From the cell containing the given text, extract its center point as [X, Y] coordinate. 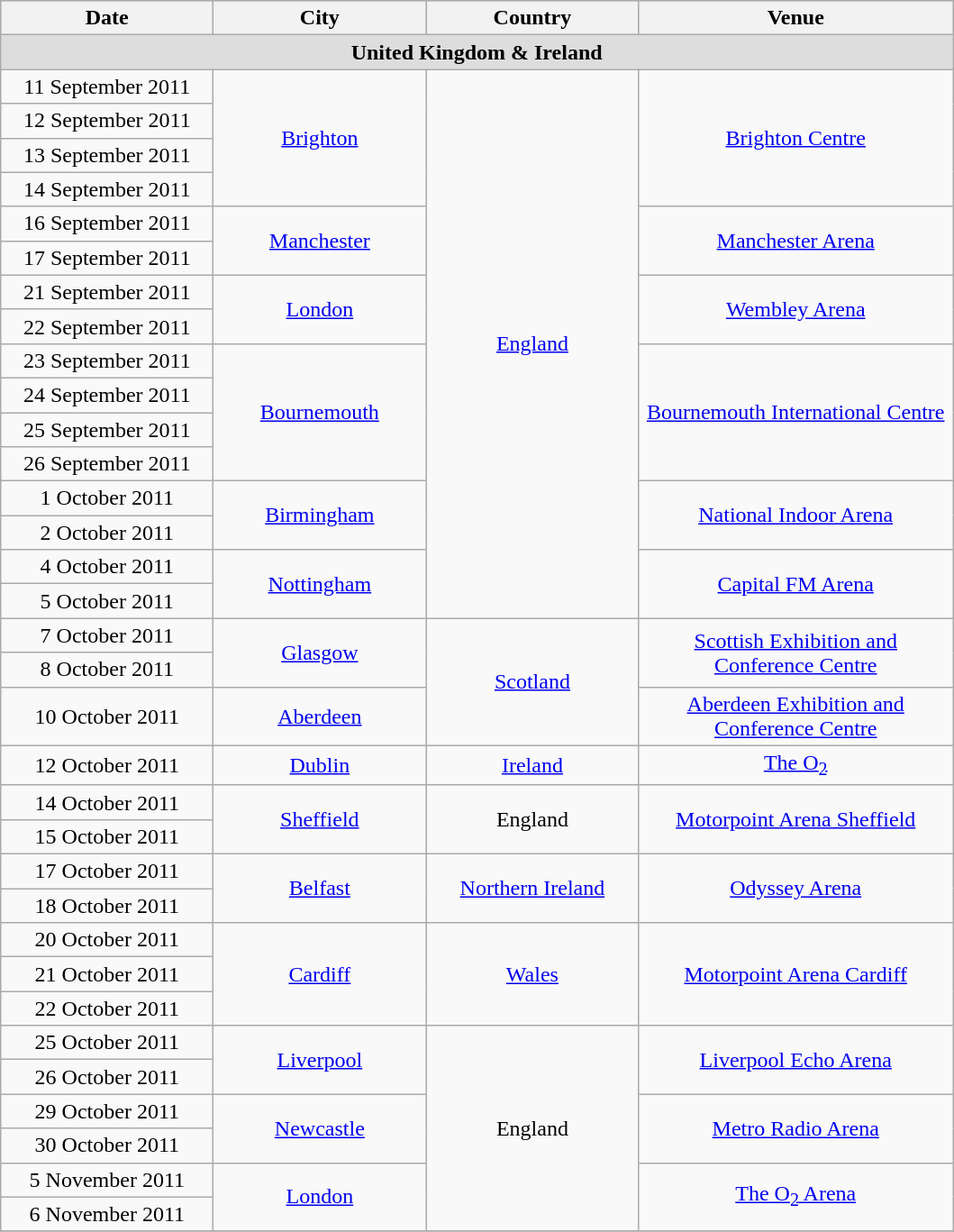
6 November 2011 [107, 1214]
10 October 2011 [107, 716]
Venue [796, 18]
5 November 2011 [107, 1180]
Wembley Arena [796, 309]
Bournemouth [320, 412]
13 September 2011 [107, 155]
Liverpool Echo Arena [796, 1060]
Aberdeen [320, 716]
Metro Radio Arena [796, 1128]
22 October 2011 [107, 1008]
1 October 2011 [107, 498]
Newcastle [320, 1128]
16 September 2011 [107, 224]
Country [532, 18]
24 September 2011 [107, 395]
Bournemouth International Centre [796, 412]
Northern Ireland [532, 889]
Date [107, 18]
Nottingham [320, 584]
Brighton Centre [796, 138]
26 September 2011 [107, 464]
Scottish Exhibition and Conference Centre [796, 653]
Sheffield [320, 819]
25 October 2011 [107, 1043]
18 October 2011 [107, 906]
22 September 2011 [107, 326]
14 September 2011 [107, 189]
15 October 2011 [107, 836]
Scotland [532, 681]
Wales [532, 974]
23 September 2011 [107, 360]
5 October 2011 [107, 601]
12 September 2011 [107, 121]
26 October 2011 [107, 1077]
12 October 2011 [107, 765]
29 October 2011 [107, 1111]
United Kingdom & Ireland [477, 52]
Odyssey Arena [796, 889]
4 October 2011 [107, 567]
2 October 2011 [107, 533]
Manchester Arena [796, 241]
Liverpool [320, 1060]
Ireland [532, 765]
National Indoor Arena [796, 516]
Brighton [320, 138]
Dublin [320, 765]
30 October 2011 [107, 1145]
7 October 2011 [107, 635]
Cardiff [320, 974]
8 October 2011 [107, 670]
17 October 2011 [107, 872]
21 October 2011 [107, 974]
14 October 2011 [107, 802]
17 September 2011 [107, 258]
Motorpoint Arena Sheffield [796, 819]
Capital FM Arena [796, 584]
Birmingham [320, 516]
20 October 2011 [107, 940]
21 September 2011 [107, 292]
Manchester [320, 241]
The O2 Arena [796, 1197]
Glasgow [320, 653]
Motorpoint Arena Cardiff [796, 974]
The O2 [796, 765]
Aberdeen Exhibition and Conference Centre [796, 716]
Belfast [320, 889]
11 September 2011 [107, 87]
City [320, 18]
25 September 2011 [107, 430]
